Return (x, y) of the center of cell containing provided text 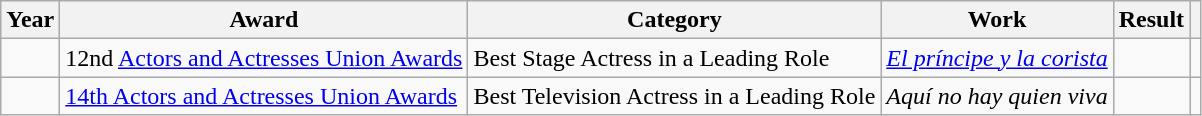
12nd Actors and Actresses Union Awards (264, 58)
Result (1151, 20)
Category (674, 20)
Aquí no hay quien viva (997, 96)
14th Actors and Actresses Union Awards (264, 96)
El príncipe y la corista (997, 58)
Best Stage Actress in a Leading Role (674, 58)
Award (264, 20)
Year (30, 20)
Work (997, 20)
Best Television Actress in a Leading Role (674, 96)
